Provide the (x, y) coordinate of the cell's center where the given text is located.  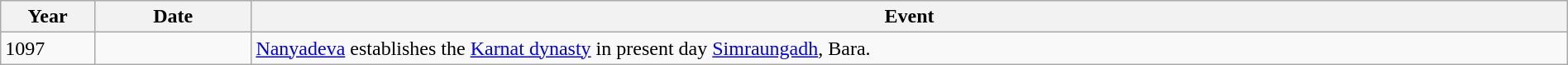
Date (172, 17)
Nanyadeva establishes the Karnat dynasty in present day Simraungadh, Bara. (910, 48)
Year (48, 17)
Event (910, 17)
1097 (48, 48)
